Locate the cell with the specified text and output its (x, y) center coordinate. 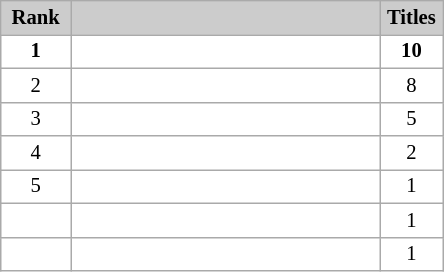
3 (36, 119)
10 (411, 51)
Rank (36, 17)
4 (36, 153)
Titles (411, 17)
8 (411, 85)
